Detect which cell encompasses the target text, then output its [X, Y] center coordinate. 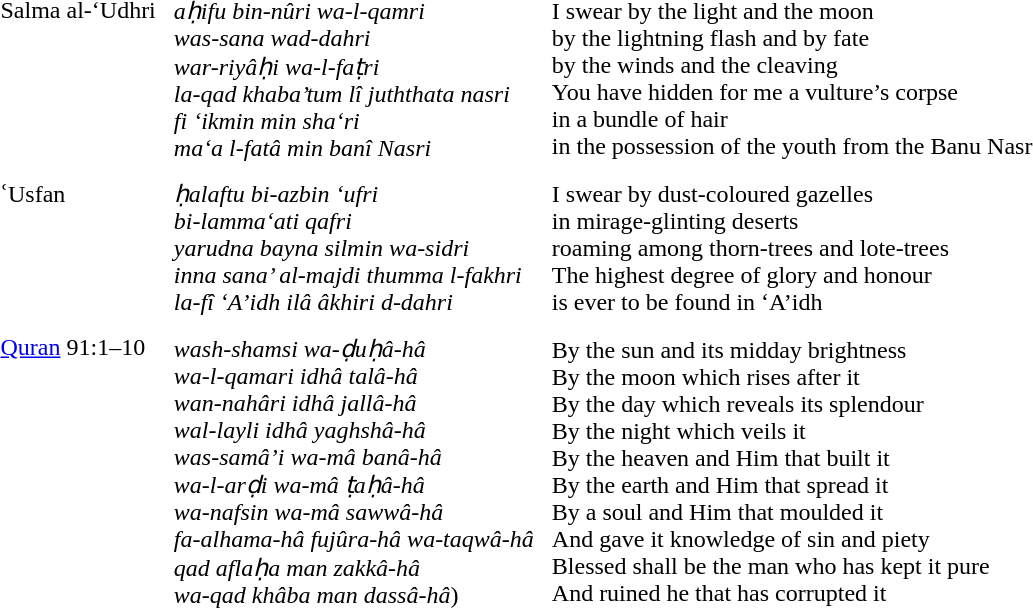
ḥalaftu bi-azbin ‘ufribi-lamma‘ati qafri yarudna bayna silmin wa-sidri inna sana’ al-majdi thumma l-fakhri la-fî ‘A’idh ilâ âkhiri d-dahri [354, 248]
